Find where the given text appears and provide that cell's center as (x, y) coordinate. 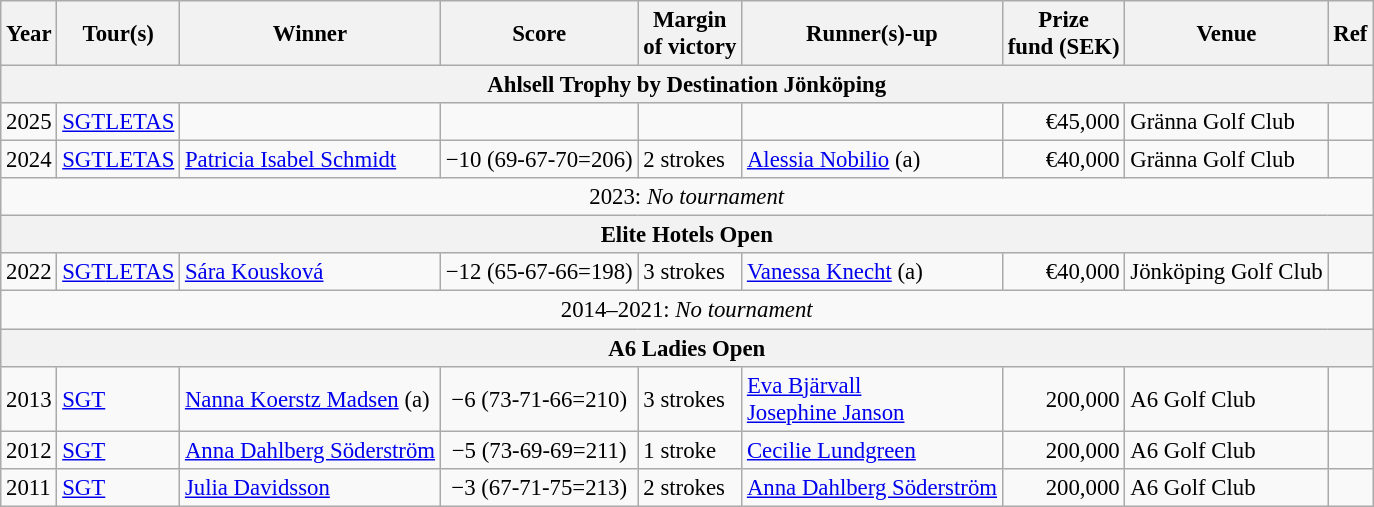
Vanessa Knecht (a) (872, 273)
2013 (29, 398)
Tour(s) (118, 34)
Prizefund (SEK) (1064, 34)
Runner(s)-up (872, 34)
2024 (29, 160)
A6 Ladies Open (687, 348)
Ref (1350, 34)
−5 (73-69-69=211) (539, 450)
Score (539, 34)
Marginof victory (690, 34)
Winner (310, 34)
−6 (73-71-66=210) (539, 398)
2012 (29, 450)
Jönköping Golf Club (1226, 273)
−10 (69-67-70=206) (539, 160)
Alessia Nobilio (a) (872, 160)
Cecilie Lundgreen (872, 450)
€45,000 (1064, 122)
Nanna Koerstz Madsen (a) (310, 398)
Eva Bjärvall Josephine Janson (872, 398)
−3 (67-71-75=213) (539, 487)
−12 (65-67-66=198) (539, 273)
Ahlsell Trophy by Destination Jönköping (687, 85)
Patricia Isabel Schmidt (310, 160)
Venue (1226, 34)
Julia Davidsson (310, 487)
1 stroke (690, 450)
Year (29, 34)
2011 (29, 487)
Sára Kousková (310, 273)
2022 (29, 273)
2023: No tournament (687, 197)
2025 (29, 122)
2014–2021: No tournament (687, 310)
Elite Hotels Open (687, 235)
